Search for the cell housing the specified text and yield its (x, y) center coordinate. 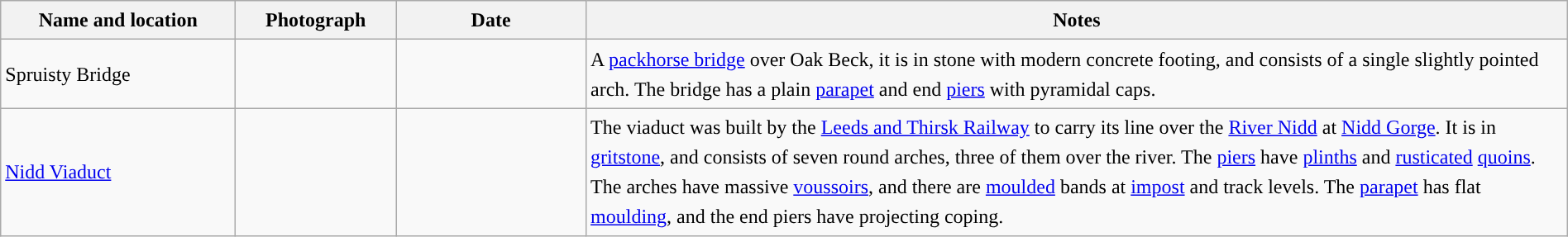
Nidd Viaduct (118, 172)
Name and location (118, 20)
Date (491, 20)
Notes (1077, 20)
Spruisty Bridge (118, 74)
Photograph (316, 20)
